Search for the cell housing the specified text and yield its (x, y) center coordinate. 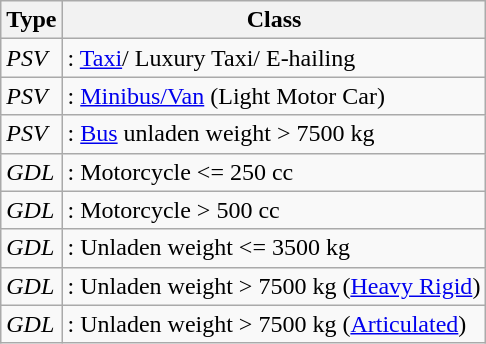
: Motorcycle <= 250 cc (274, 172)
: Taxi/ Luxury Taxi/ E-hailing (274, 58)
Class (274, 20)
: Minibus/Van (Light Motor Car) (274, 96)
Type (32, 20)
: Motorcycle > 500 cc (274, 210)
: Unladen weight > 7500 kg (Heavy Rigid) (274, 286)
: Unladen weight > 7500 kg (Articulated) (274, 324)
: Unladen weight <= 3500 kg (274, 248)
: Bus unladen weight > 7500 kg (274, 134)
